Provide the (X, Y) coordinate of the cell's center where the given text is located.  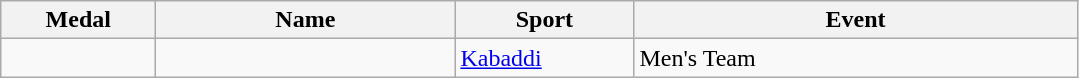
Event (856, 20)
Name (306, 20)
Men's Team (856, 58)
Sport (544, 20)
Medal (78, 20)
Kabaddi (544, 58)
